For the text-containing cell, return its midpoint in [x, y] coordinate format. 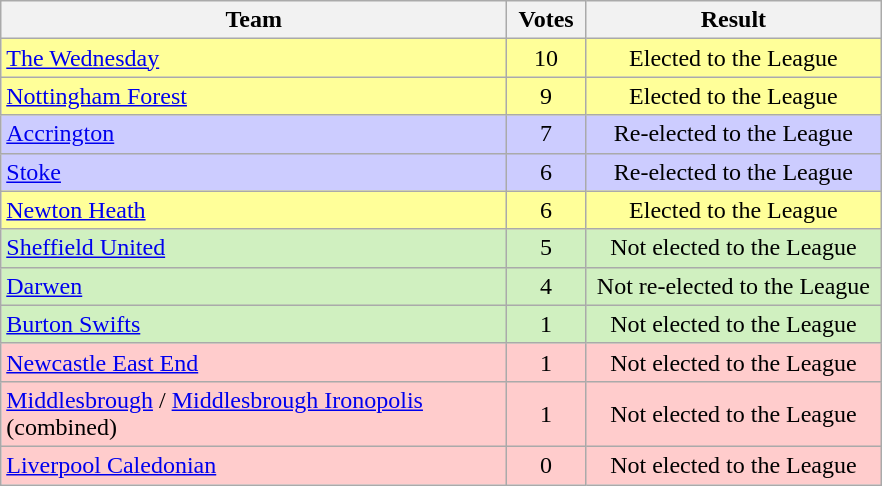
Votes [546, 20]
Nottingham Forest [254, 96]
9 [546, 96]
Liverpool Caledonian [254, 465]
Newcastle East End [254, 362]
5 [546, 248]
4 [546, 286]
Middlesbrough / Middlesbrough Ironopolis (combined) [254, 414]
Darwen [254, 286]
0 [546, 465]
Sheffield United [254, 248]
Stoke [254, 172]
Not re-elected to the League [733, 286]
10 [546, 58]
7 [546, 134]
Team [254, 20]
Burton Swifts [254, 324]
The Wednesday [254, 58]
Accrington [254, 134]
Newton Heath [254, 210]
Result [733, 20]
